Extract the [X, Y] coordinate from the center of the cell holding the provided text.  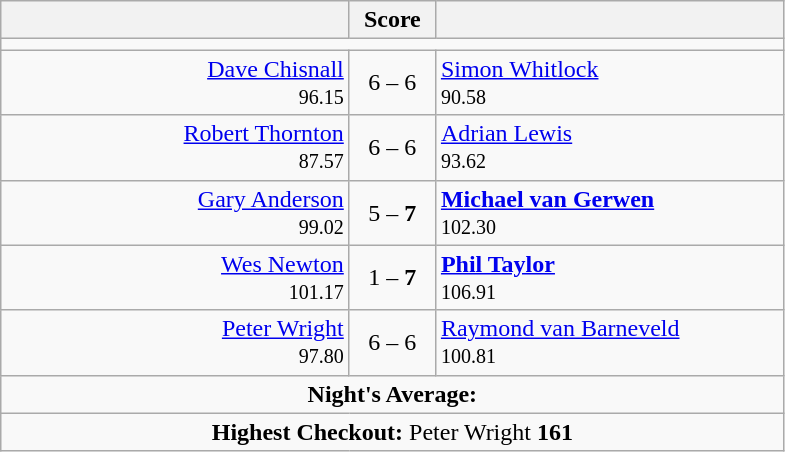
Robert Thornton 87.57 [176, 148]
Michael van Gerwen 102.30 [610, 212]
Score [392, 20]
Gary Anderson 99.02 [176, 212]
Highest Checkout: Peter Wright 161 [392, 432]
Night's Average: [392, 394]
Dave Chisnall 96.15 [176, 82]
Phil Taylor 106.91 [610, 278]
Raymond van Barneveld 100.81 [610, 342]
Adrian Lewis 93.62 [610, 148]
1 – 7 [392, 278]
Peter Wright 97.80 [176, 342]
Simon Whitlock 90.58 [610, 82]
Wes Newton 101.17 [176, 278]
5 – 7 [392, 212]
